Determine the (x, y) coordinate at the center of the cell enclosing the given text.  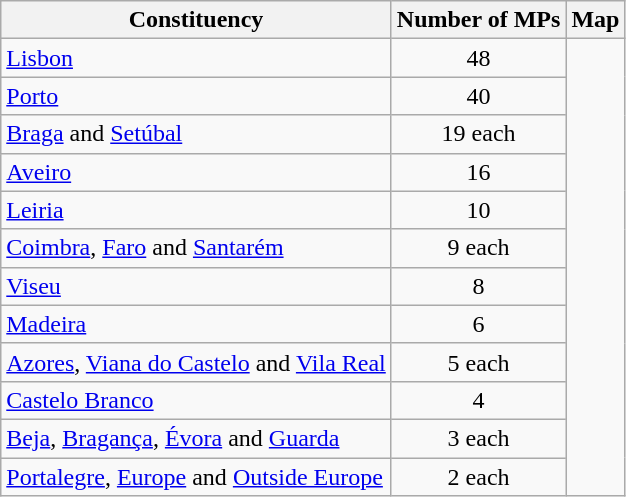
16 (478, 172)
Viseu (196, 286)
8 (478, 286)
Castelo Branco (196, 400)
Azores, Viana do Castelo and Vila Real (196, 362)
Aveiro (196, 172)
6 (478, 324)
19 each (478, 134)
48 (478, 58)
Leiria (196, 210)
Lisbon (196, 58)
9 each (478, 248)
Coimbra, Faro and Santarém (196, 248)
Madeira (196, 324)
10 (478, 210)
40 (478, 96)
Braga and Setúbal (196, 134)
5 each (478, 362)
4 (478, 400)
Portalegre, Europe and Outside Europe (196, 477)
Map (596, 20)
Constituency (196, 20)
Number of MPs (478, 20)
Porto (196, 96)
Beja, Bragança, Évora and Guarda (196, 438)
2 each (478, 477)
3 each (478, 438)
